Pinpoint the cell where the given text exists, returning its [X, Y] midpoint coordinate. 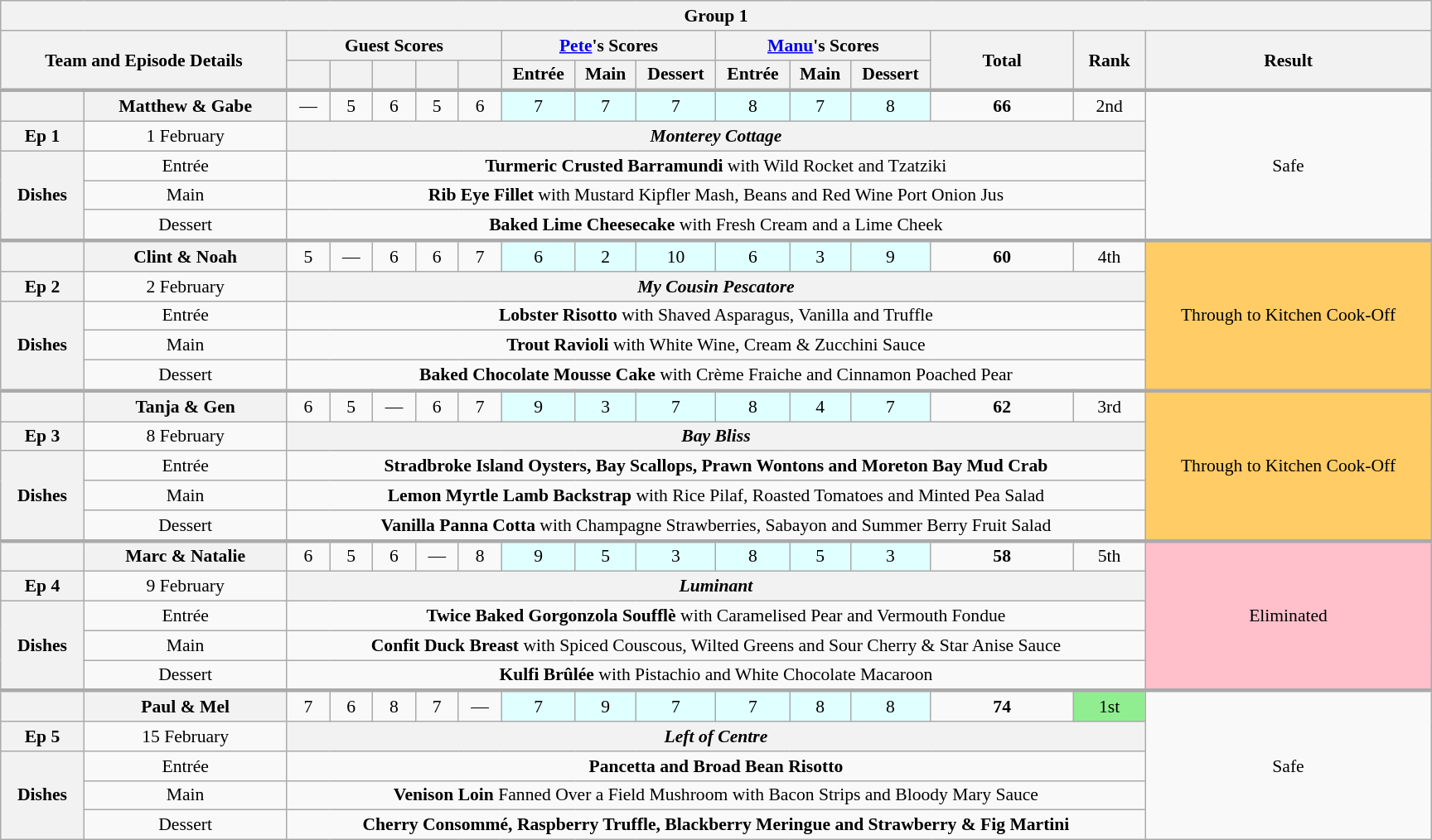
Pete's Scores [608, 46]
Eliminated [1288, 616]
Guest Scores [394, 46]
Lemon Myrtle Lamb Backstrap with Rice Pilaf, Roasted Tomatoes and Minted Pea Salad [716, 495]
5th [1109, 557]
Lobster Risotto with Shaved Asparagus, Vanilla and Truffle [716, 316]
Stradbroke Island Oysters, Bay Scallops, Prawn Wontons and Moreton Bay Mud Crab [716, 466]
Luminant [716, 587]
3rd [1109, 406]
Trout Ravioli with White Wine, Cream & Zucchini Sauce [716, 345]
Ep 5 [42, 736]
4th [1109, 257]
Result [1288, 61]
1 February [186, 137]
9 February [186, 587]
Ep 2 [42, 287]
66 [1003, 106]
Twice Baked Gorgonzola Soufflè with Caramelised Pear and Vermouth Fondue [716, 616]
Baked Chocolate Mousse Cake with Crème Fraiche and Cinnamon Poached Pear [716, 376]
Marc & Natalie [186, 557]
Ep 1 [42, 137]
60 [1003, 257]
2 February [186, 287]
Turmeric Crusted Barramundi with Wild Rocket and Tzatziki [716, 166]
15 February [186, 736]
Manu's Scores [824, 46]
Pancetta and Broad Bean Risotto [716, 766]
62 [1003, 406]
My Cousin Pescatore [716, 287]
Monterey Cottage [716, 137]
Paul & Mel [186, 706]
Matthew & Gabe [186, 106]
Left of Centre [716, 736]
Cherry Consommé, Raspberry Truffle, Blackberry Meringue and Strawberry & Fig Martini [716, 825]
2nd [1109, 106]
Ep 3 [42, 437]
Team and Episode Details [144, 61]
Ep 4 [42, 587]
Tanja & Gen [186, 406]
74 [1003, 706]
Rib Eye Fillet with Mustard Kipfler Mash, Beans and Red Wine Port Onion Jus [716, 196]
4 [820, 406]
58 [1003, 557]
Vanilla Panna Cotta with Champagne Strawberries, Sabayon and Summer Berry Fruit Salad [716, 525]
8 February [186, 437]
Bay Bliss [716, 437]
Group 1 [716, 16]
2 [605, 257]
1st [1109, 706]
Venison Loin Fanned Over a Field Mushroom with Bacon Strips and Bloody Mary Sauce [716, 795]
Clint & Noah [186, 257]
Rank [1109, 61]
Confit Duck Breast with Spiced Couscous, Wilted Greens and Sour Cherry & Star Anise Sauce [716, 645]
Baked Lime Cheesecake with Fresh Cream and a Lime Cheek [716, 225]
Total [1003, 61]
Kulfi Brûlée with Pistachio and White Chocolate Macaroon [716, 676]
10 [676, 257]
